Find where the given text appears and provide that cell's center as (x, y) coordinate. 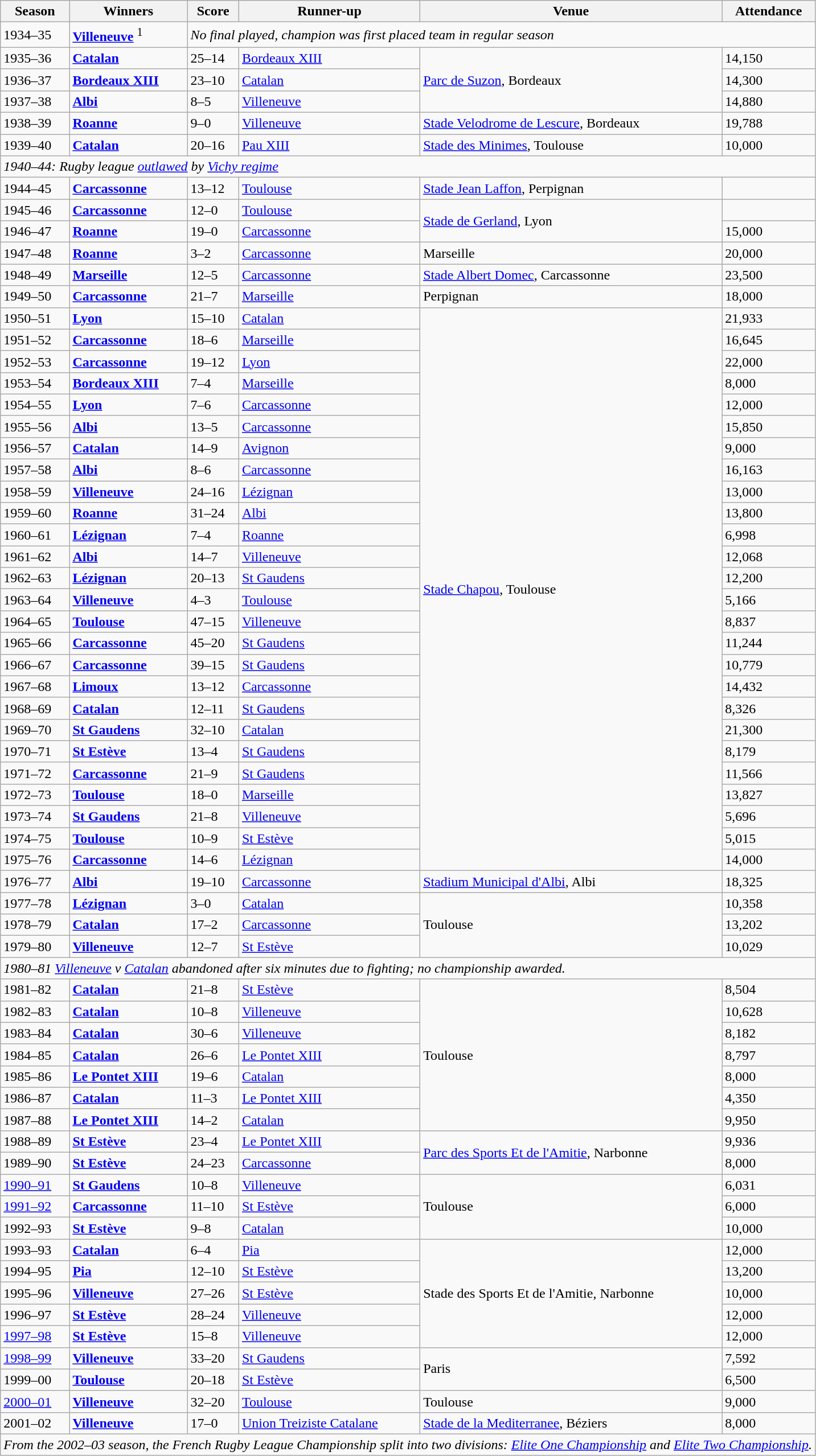
24–23 (213, 1163)
Winners (129, 11)
17–0 (213, 1423)
14,300 (769, 80)
1949–50 (35, 297)
3–0 (213, 903)
1971–72 (35, 773)
1938–39 (35, 124)
9,950 (769, 1120)
9–8 (213, 1228)
2000–01 (35, 1401)
8,504 (769, 990)
5,015 (769, 838)
21,300 (769, 730)
25–14 (213, 58)
3–2 (213, 253)
Parc des Sports Et de l'Amitie, Narbonne (571, 1152)
1972–73 (35, 795)
23,500 (769, 275)
1988–89 (35, 1141)
1962–63 (35, 578)
1974–75 (35, 838)
4–3 (213, 600)
1956–57 (35, 448)
19–6 (213, 1076)
1994–95 (35, 1272)
14–2 (213, 1120)
1958–59 (35, 492)
1985–86 (35, 1076)
1939–40 (35, 145)
6,998 (769, 535)
12,068 (769, 557)
1937–38 (35, 101)
30–6 (213, 1033)
1986–87 (35, 1098)
8–5 (213, 101)
23–4 (213, 1141)
1982–83 (35, 1011)
1948–49 (35, 275)
27–26 (213, 1293)
8,326 (769, 708)
1999–00 (35, 1380)
Avignon (329, 448)
12–0 (213, 210)
1951–52 (35, 340)
13,800 (769, 513)
13,202 (769, 925)
9–0 (213, 124)
10,029 (769, 947)
19–10 (213, 882)
From the 2002–03 season, the French Rugby League Championship split into two divisions: Elite One Championship and Elite Two Championship. (408, 1445)
10,358 (769, 903)
14,880 (769, 101)
20–13 (213, 578)
45–20 (213, 643)
14,150 (769, 58)
Stade Albert Domec, Carcassonne (571, 275)
1978–79 (35, 925)
1955–56 (35, 426)
12,200 (769, 578)
1998–99 (35, 1358)
17–2 (213, 925)
16,163 (769, 470)
18–0 (213, 795)
1984–85 (35, 1055)
4,350 (769, 1098)
13,827 (769, 795)
8,182 (769, 1033)
1961–62 (35, 557)
1983–84 (35, 1033)
1957–58 (35, 470)
26–6 (213, 1055)
1966–67 (35, 665)
Stade des Sports Et de l'Amitie, Narbonne (571, 1293)
1970–71 (35, 751)
10,779 (769, 665)
19–12 (213, 361)
Stade des Minimes, Toulouse (571, 145)
1965–66 (35, 643)
10,628 (769, 1011)
1990–91 (35, 1185)
1964–65 (35, 622)
6,000 (769, 1207)
20,000 (769, 253)
20–18 (213, 1380)
6–4 (213, 1250)
1947–48 (35, 253)
13,200 (769, 1272)
9,936 (769, 1141)
47–15 (213, 622)
1954–55 (35, 405)
Stade de la Mediterranee, Béziers (571, 1423)
11–10 (213, 1207)
31–24 (213, 513)
39–15 (213, 665)
14,432 (769, 686)
14–9 (213, 448)
8,797 (769, 1055)
21–7 (213, 297)
18–6 (213, 340)
11–3 (213, 1098)
21–9 (213, 773)
Union Treiziste Catalane (329, 1423)
1975–76 (35, 860)
Stade Velodrome de Lescure, Bordeaux (571, 124)
19–0 (213, 232)
13–4 (213, 751)
1989–90 (35, 1163)
14–6 (213, 860)
1953–54 (35, 383)
1995–96 (35, 1293)
No final played, champion was first placed team in regular season (501, 35)
1944–45 (35, 188)
18,325 (769, 882)
1969–70 (35, 730)
1935–36 (35, 58)
1973–74 (35, 817)
Season (35, 11)
6,500 (769, 1380)
11,244 (769, 643)
1981–82 (35, 990)
1979–80 (35, 947)
Villeneuve 1 (129, 35)
8,179 (769, 751)
1950–51 (35, 318)
1992–93 (35, 1228)
1945–46 (35, 210)
14,000 (769, 860)
1968–69 (35, 708)
5,166 (769, 600)
1976–77 (35, 882)
15,850 (769, 426)
1959–60 (35, 513)
12–10 (213, 1272)
Perpignan (571, 297)
20–16 (213, 145)
1991–92 (35, 1207)
1963–64 (35, 600)
10–9 (213, 838)
13,000 (769, 492)
Paris (571, 1369)
2001–02 (35, 1423)
24–16 (213, 492)
14–7 (213, 557)
1960–61 (35, 535)
33–20 (213, 1358)
11,566 (769, 773)
19,788 (769, 124)
32–10 (213, 730)
1952–53 (35, 361)
12–7 (213, 947)
Stade Jean Laffon, Perpignan (571, 188)
Stadium Municipal d'Albi, Albi (571, 882)
1993–93 (35, 1250)
1934–35 (35, 35)
1997–98 (35, 1336)
22,000 (769, 361)
1940–44: Rugby league outlawed by Vichy regime (408, 167)
32–20 (213, 1401)
8–6 (213, 470)
5,696 (769, 817)
1980–81 Villeneuve v Catalan abandoned after six minutes due to fighting; no championship awarded. (408, 968)
15,000 (769, 232)
16,645 (769, 340)
15–8 (213, 1336)
15–10 (213, 318)
28–24 (213, 1315)
1967–68 (35, 686)
1946–47 (35, 232)
8,837 (769, 622)
Runner-up (329, 11)
6,031 (769, 1185)
23–10 (213, 80)
Stade Chapou, Toulouse (571, 589)
Pau XIII (329, 145)
13–5 (213, 426)
Parc de Suzon, Bordeaux (571, 80)
1977–78 (35, 903)
18,000 (769, 297)
Limoux (129, 686)
1996–97 (35, 1315)
Stade de Gerland, Lyon (571, 221)
Score (213, 11)
Attendance (769, 11)
1987–88 (35, 1120)
1936–37 (35, 80)
Venue (571, 11)
12–5 (213, 275)
21,933 (769, 318)
7,592 (769, 1358)
7–6 (213, 405)
12–11 (213, 708)
